Scan for the cell matching the given text and deliver its [X, Y] coordinate at center. 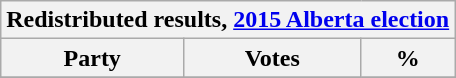
Votes [272, 58]
% [408, 58]
Redistributed results, 2015 Alberta election [228, 20]
Party [92, 58]
